Output the [x, y] coordinate of the center of the cell containing the given text.  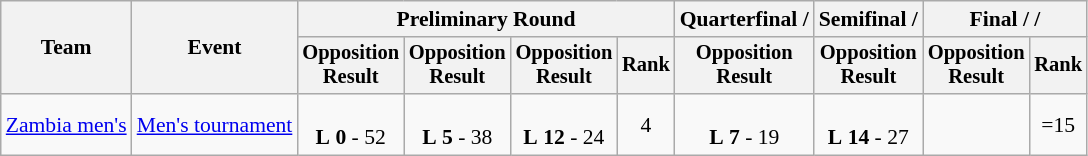
Men's tournament [215, 124]
L 14 - 27 [868, 124]
Semifinal / [868, 19]
Zambia men's [66, 124]
Final / / [1005, 19]
Preliminary Round [486, 19]
L 0 - 52 [350, 124]
=15 [1058, 124]
L 7 - 19 [744, 124]
Quarterfinal / [744, 19]
L 5 - 38 [458, 124]
L 12 - 24 [564, 124]
Event [215, 48]
4 [646, 124]
Team [66, 48]
